Determine the [X, Y] coordinate at the center of the cell enclosing the given text.  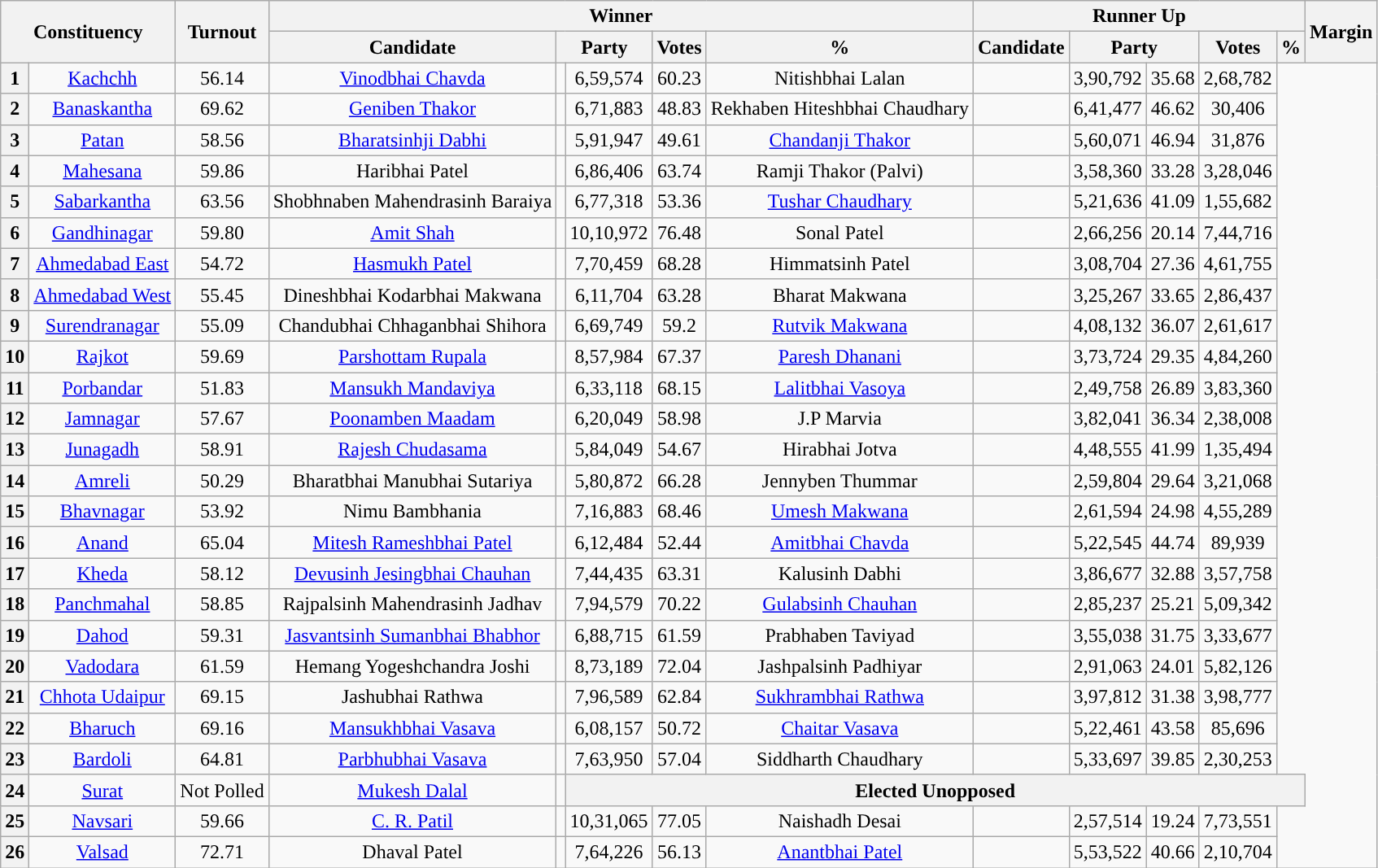
2,66,256 [1108, 233]
6,59,574 [608, 78]
Kachchh [102, 78]
3,33,677 [1238, 635]
58.98 [679, 419]
Parshottam Rupala [412, 356]
10,10,972 [608, 233]
Winner [621, 16]
Jashpalsinh Padhiyar [839, 666]
4,55,289 [1238, 512]
76.48 [679, 233]
5,22,461 [1108, 728]
59.66 [222, 821]
29.64 [1173, 481]
Siddharth Chaudhary [839, 759]
5,84,049 [608, 450]
65.04 [222, 543]
Dineshbhai Kodarbhai Makwana [412, 294]
8,57,984 [608, 356]
22 [15, 728]
Rajkot [102, 356]
25.21 [1173, 604]
66.28 [679, 481]
33.28 [1173, 171]
2,59,804 [1108, 481]
69.16 [222, 728]
6,77,318 [608, 202]
8 [15, 294]
Shobhnaben Mahendrasinh Baraiya [412, 202]
25 [15, 821]
Amreli [102, 481]
89,939 [1238, 543]
Hirabhai Jotva [839, 450]
59.2 [679, 325]
Hasmukh Patel [412, 264]
Rutvik Makwana [839, 325]
58.91 [222, 450]
6,20,049 [608, 419]
Valsad [102, 852]
2,57,514 [1108, 821]
1,55,682 [1238, 202]
Bharatsinhji Dabhi [412, 140]
59.86 [222, 171]
56.14 [222, 78]
Runner Up [1139, 16]
44.74 [1173, 543]
Bharuch [102, 728]
Gulabsinh Chauhan [839, 604]
36.34 [1173, 419]
63.28 [679, 294]
7,44,435 [608, 574]
Jennyben Thummar [839, 481]
Dahod [102, 635]
16 [15, 543]
63.56 [222, 202]
3,83,360 [1238, 388]
7 [15, 264]
40.66 [1173, 852]
6,88,715 [608, 635]
33.65 [1173, 294]
2 [15, 109]
4 [15, 171]
3,90,792 [1108, 78]
18 [15, 604]
Sabarkantha [102, 202]
59.31 [222, 635]
24.98 [1173, 512]
3,28,046 [1238, 171]
Amit Shah [412, 233]
55.45 [222, 294]
Sonal Patel [839, 233]
59.80 [222, 233]
55.09 [222, 325]
5,80,872 [608, 481]
19 [15, 635]
Anantbhai Patel [839, 852]
3,86,677 [1108, 574]
4,48,555 [1108, 450]
5 [15, 202]
C. R. Patil [412, 821]
36.07 [1173, 325]
2,68,782 [1238, 78]
5,33,697 [1108, 759]
43.58 [1173, 728]
31.75 [1173, 635]
3,97,812 [1108, 697]
3,58,360 [1108, 171]
7,96,589 [608, 697]
2,30,253 [1238, 759]
64.81 [222, 759]
11 [15, 388]
46.62 [1173, 109]
3,73,724 [1108, 356]
46.94 [1173, 140]
2,61,594 [1108, 512]
54.67 [679, 450]
41.09 [1173, 202]
31.38 [1173, 697]
Chaitar Vasava [839, 728]
2,61,617 [1238, 325]
Patan [102, 140]
2,86,437 [1238, 294]
15 [15, 512]
Chandanji Thakor [839, 140]
57.04 [679, 759]
Rajesh Chudasama [412, 450]
Bharat Makwana [839, 294]
77.05 [679, 821]
Surat [102, 790]
Amitbhai Chavda [839, 543]
Turnout [222, 32]
32.88 [1173, 574]
5,22,545 [1108, 543]
Himmatsinh Patel [839, 264]
J.P Marvia [839, 419]
3,55,038 [1108, 635]
7,70,459 [608, 264]
Haribhai Patel [412, 171]
Junagadh [102, 450]
2,91,063 [1108, 666]
Chhota Udaipur [102, 697]
41.99 [1173, 450]
24.01 [1173, 666]
29.35 [1173, 356]
Panchmahal [102, 604]
54.72 [222, 264]
52.44 [679, 543]
14 [15, 481]
Bhavnagar [102, 512]
27.36 [1173, 264]
3 [15, 140]
53.92 [222, 512]
3,25,267 [1108, 294]
Nimu Bambhania [412, 512]
63.31 [679, 574]
Mukesh Dalal [412, 790]
62.84 [679, 697]
Ahmedabad East [102, 264]
39.85 [1173, 759]
10 [15, 356]
60.23 [679, 78]
56.13 [679, 852]
72.04 [679, 666]
Bharatbhai Manubhai Sutariya [412, 481]
24 [15, 790]
50.72 [679, 728]
2,10,704 [1238, 852]
Kheda [102, 574]
6,33,118 [608, 388]
70.22 [679, 604]
2,38,008 [1238, 419]
6,41,477 [1108, 109]
Porbandar [102, 388]
3,21,068 [1238, 481]
Margin [1341, 32]
6,69,749 [608, 325]
20 [15, 666]
Bardoli [102, 759]
Ahmedabad West [102, 294]
Vinodbhai Chavda [412, 78]
8,73,189 [608, 666]
26.89 [1173, 388]
6,08,157 [608, 728]
7,94,579 [608, 604]
3,98,777 [1238, 697]
85,696 [1238, 728]
Surendranagar [102, 325]
10,31,065 [608, 821]
72.71 [222, 852]
58.85 [222, 604]
23 [15, 759]
5,60,071 [1108, 140]
67.37 [679, 356]
68.15 [679, 388]
21 [15, 697]
Rekhaben Hiteshbhai Chaudhary [839, 109]
5,53,522 [1108, 852]
19.24 [1173, 821]
3,82,041 [1108, 419]
6,86,406 [608, 171]
68.46 [679, 512]
7,44,716 [1238, 233]
4,08,132 [1108, 325]
63.74 [679, 171]
Jasvantsinh Sumanbhai Bhabhor [412, 635]
57.67 [222, 419]
Constituency [88, 32]
Vadodara [102, 666]
9 [15, 325]
Anand [102, 543]
4,61,755 [1238, 264]
58.56 [222, 140]
2,85,237 [1108, 604]
Navsari [102, 821]
5,82,126 [1238, 666]
50.29 [222, 481]
6,11,704 [608, 294]
Geniben Thakor [412, 109]
3,08,704 [1108, 264]
51.83 [222, 388]
Prabhaben Taviyad [839, 635]
69.15 [222, 697]
7,63,950 [608, 759]
20.14 [1173, 233]
5,09,342 [1238, 604]
1,35,494 [1238, 450]
69.62 [222, 109]
Tushar Chaudhary [839, 202]
48.83 [679, 109]
58.12 [222, 574]
4,84,260 [1238, 356]
Gandhinagar [102, 233]
Ramji Thakor (Palvi) [839, 171]
Rajpalsinh Mahendrasinh Jadhav [412, 604]
Mitesh Rameshbhai Patel [412, 543]
3,57,758 [1238, 574]
Mahesana [102, 171]
Poonamben Maadam [412, 419]
7,73,551 [1238, 821]
35.68 [1173, 78]
6,71,883 [608, 109]
Chandubhai Chhaganbhai Shihora [412, 325]
Kalusinh Dabhi [839, 574]
Sukhrambhai Rathwa [839, 697]
Naishadh Desai [839, 821]
Umesh Makwana [839, 512]
7,64,226 [608, 852]
13 [15, 450]
26 [15, 852]
12 [15, 419]
5,21,636 [1108, 202]
30,406 [1238, 109]
Banaskantha [102, 109]
Jashubhai Rathwa [412, 697]
6 [15, 233]
Mansukhbhai Vasava [412, 728]
Dhaval Patel [412, 852]
49.61 [679, 140]
7,16,883 [608, 512]
1 [15, 78]
Elected Unopposed [935, 790]
Not Polled [222, 790]
31,876 [1238, 140]
68.28 [679, 264]
Jamnagar [102, 419]
Lalitbhai Vasoya [839, 388]
59.69 [222, 356]
Parbhubhai Vasava [412, 759]
2,49,758 [1108, 388]
Devusinh Jesingbhai Chauhan [412, 574]
17 [15, 574]
Mansukh Mandaviya [412, 388]
5,91,947 [608, 140]
Hemang Yogeshchandra Joshi [412, 666]
53.36 [679, 202]
6,12,484 [608, 543]
Paresh Dhanani [839, 356]
Nitishbhai Lalan [839, 78]
